For the text-containing cell, return its midpoint in [X, Y] coordinate format. 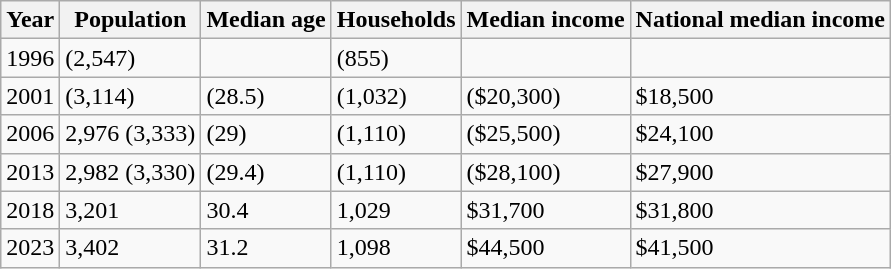
3,201 [130, 210]
$41,500 [760, 248]
(3,114) [130, 96]
3,402 [130, 248]
$27,900 [760, 172]
2006 [30, 134]
(29) [266, 134]
2018 [30, 210]
$31,700 [546, 210]
Year [30, 20]
Population [130, 20]
($20,300) [546, 96]
1,029 [396, 210]
2001 [30, 96]
(1,032) [396, 96]
2013 [30, 172]
2,976 (3,333) [130, 134]
2023 [30, 248]
$44,500 [546, 248]
30.4 [266, 210]
($25,500) [546, 134]
2,982 (3,330) [130, 172]
$31,800 [760, 210]
Median income [546, 20]
Households [396, 20]
$18,500 [760, 96]
31.2 [266, 248]
($28,100) [546, 172]
(29.4) [266, 172]
(855) [396, 58]
1,098 [396, 248]
(2,547) [130, 58]
$24,100 [760, 134]
Median age [266, 20]
1996 [30, 58]
National median income [760, 20]
(28.5) [266, 96]
